Return [X, Y] of the center of cell containing provided text 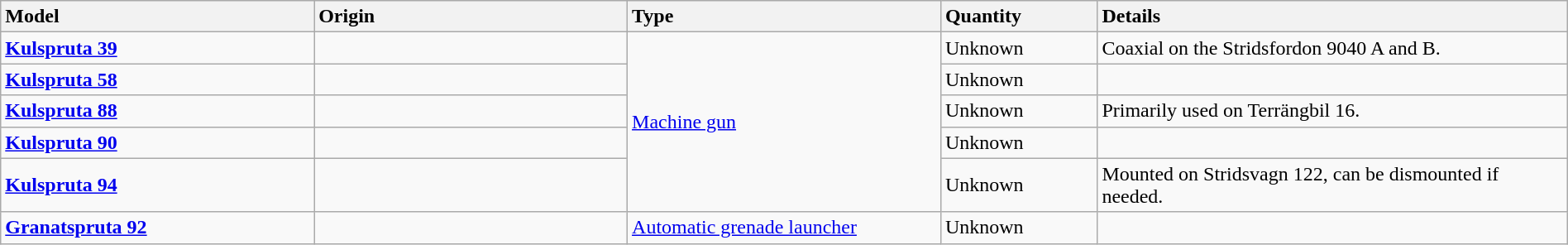
Origin [471, 17]
Kulspruta 39 [157, 48]
Model [157, 17]
Mounted on Stridsvagn 122, can be dismounted if needed. [1332, 185]
Primarily used on Terrängbil 16. [1332, 111]
Granat­spruta 92 [157, 228]
Kul­spruta 58 [157, 79]
Kul­spruta 90 [157, 142]
Kul­spruta 88 [157, 111]
Quantity [1019, 17]
Kul­spruta 94 [157, 185]
Coaxial on the Stridsfordon 9040 A and B. [1332, 48]
Details [1332, 17]
Automatic grenade launcher [784, 228]
Machine gun [784, 122]
Type [784, 17]
